Extract the (x, y) coordinate from the center of the cell holding the provided text.  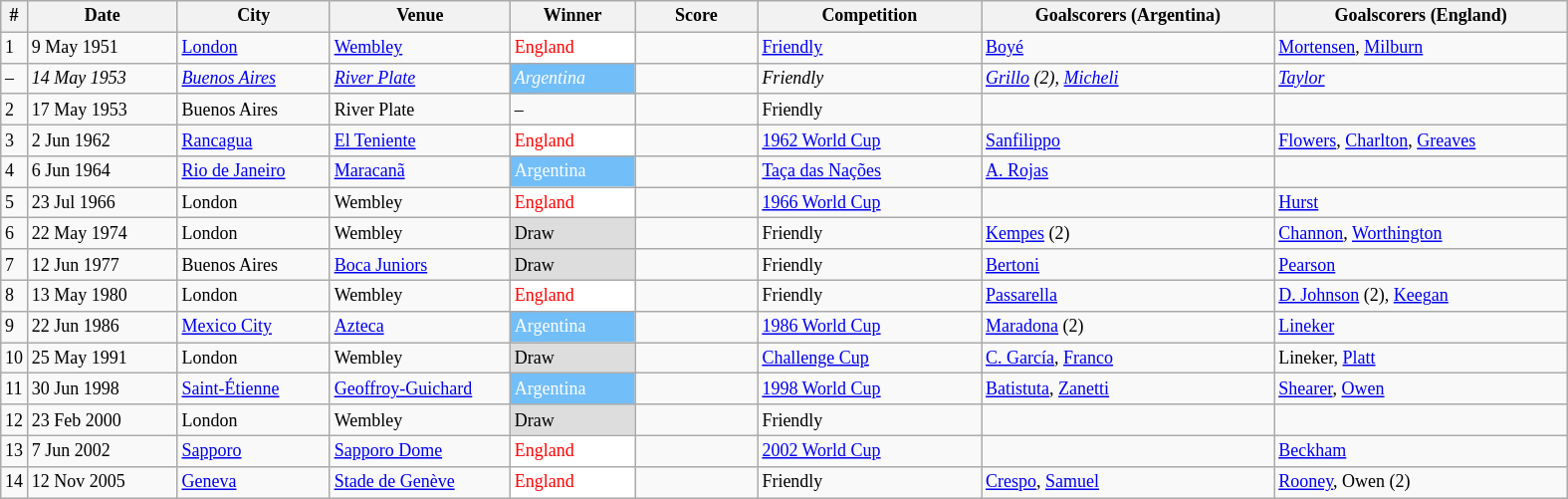
11 (14, 388)
Sanfilippo (1128, 139)
Winner (571, 16)
6 (14, 233)
9 May 1951 (102, 48)
Sapporo Dome (420, 450)
14 (14, 482)
Saint-Étienne (253, 388)
Stade de Genève (420, 482)
Score (697, 16)
Mexico City (253, 327)
D. Johnson (2), Keegan (1421, 295)
Hurst (1421, 203)
2 (14, 110)
Taylor (1421, 78)
Lineker (1421, 327)
14 May 1953 (102, 78)
5 (14, 203)
Competition (870, 16)
Boca Juniors (420, 265)
25 May 1991 (102, 359)
# (14, 16)
Mortensen, Milburn (1421, 48)
23 Jul 1966 (102, 203)
2 Jun 1962 (102, 139)
Grillo (2), Micheli (1128, 78)
Azteca (420, 327)
El Teniente (420, 139)
Kempes (2) (1128, 233)
12 Jun 1977 (102, 265)
Passarella (1128, 295)
Bertoni (1128, 265)
Crespo, Samuel (1128, 482)
13 May 1980 (102, 295)
12 Nov 2005 (102, 482)
Lineker, Platt (1421, 359)
Rancagua (253, 139)
Maracanã (420, 171)
17 May 1953 (102, 110)
Beckham (1421, 450)
23 Feb 2000 (102, 420)
13 (14, 450)
1986 World Cup (870, 327)
1962 World Cup (870, 139)
Rooney, Owen (2) (1421, 482)
Challenge Cup (870, 359)
Geoffroy-Guichard (420, 388)
Pearson (1421, 265)
Geneva (253, 482)
3 (14, 139)
1966 World Cup (870, 203)
Shearer, Owen (1421, 388)
A. Rojas (1128, 171)
8 (14, 295)
1 (14, 48)
4 (14, 171)
22 May 1974 (102, 233)
Rio de Janeiro (253, 171)
2002 World Cup (870, 450)
Boyé (1128, 48)
1998 World Cup (870, 388)
10 (14, 359)
Date (102, 16)
C. García, Franco (1128, 359)
22 Jun 1986 (102, 327)
30 Jun 1998 (102, 388)
Batistuta, Zanetti (1128, 388)
Sapporo (253, 450)
Taça das Nações (870, 171)
7 Jun 2002 (102, 450)
Goalscorers (England) (1421, 16)
Channon, Worthington (1421, 233)
City (253, 16)
Maradona (2) (1128, 327)
Goalscorers (Argentina) (1128, 16)
6 Jun 1964 (102, 171)
Flowers, Charlton, Greaves (1421, 139)
12 (14, 420)
Venue (420, 16)
9 (14, 327)
7 (14, 265)
